Scan for the cell matching the given text and deliver its (x, y) coordinate at center. 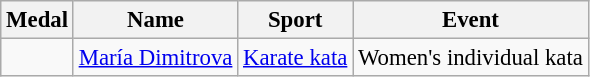
María Dimitrova (155, 58)
Sport (296, 20)
Karate kata (296, 58)
Women's individual kata (471, 58)
Medal (38, 20)
Name (155, 20)
Event (471, 20)
